Detect which cell encompasses the target text, then output its (x, y) center coordinate. 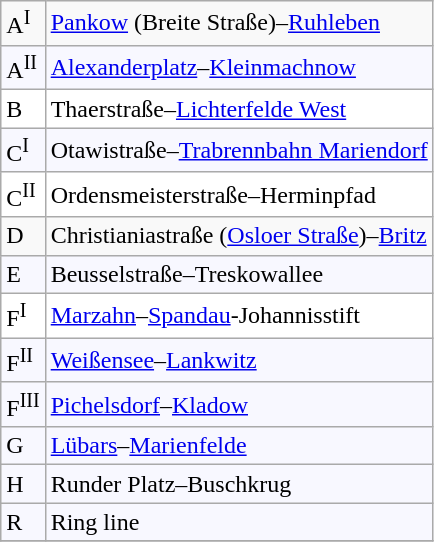
Runder Platz–Buschkrug (239, 484)
E (23, 274)
FIII (23, 404)
Weißensee–Lankwitz (239, 360)
Alexanderplatz–Kleinmachnow (239, 68)
B (23, 109)
Otawistraße–Trabrennbahn Mariendorf (239, 150)
Pichelsdorf–Kladow (239, 404)
FI (23, 316)
CI (23, 150)
FII (23, 360)
CII (23, 194)
Pankow (Breite Straße)–Ruhleben (239, 24)
Beusselstraße–Treskowallee (239, 274)
H (23, 484)
R (23, 522)
D (23, 236)
Marzahn–Spandau-Johannisstift (239, 316)
Lübars–Marienfelde (239, 446)
Christianiastraße (Osloer Straße)–Britz (239, 236)
Ordensmeisterstraße–Herminpfad (239, 194)
G (23, 446)
Ring line (239, 522)
Thaerstraße–Lichterfelde West (239, 109)
AII (23, 68)
AI (23, 24)
